Capture the cell that displays the provided text and extract its (x, y) central coordinate. 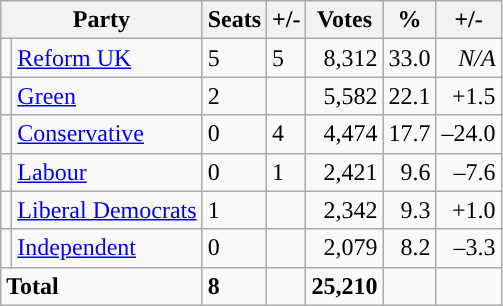
4,474 (344, 134)
9.3 (410, 210)
8.2 (410, 248)
8 (234, 286)
+1.0 (468, 210)
Green (107, 96)
+1.5 (468, 96)
22.1 (410, 96)
–24.0 (468, 134)
Seats (234, 20)
–7.6 (468, 172)
2,342 (344, 210)
2 (234, 96)
Conservative (107, 134)
25,210 (344, 286)
9.6 (410, 172)
2,421 (344, 172)
33.0 (410, 58)
17.7 (410, 134)
4 (286, 134)
Liberal Democrats (107, 210)
Labour (107, 172)
8,312 (344, 58)
Party (102, 20)
% (410, 20)
Votes (344, 20)
Reform UK (107, 58)
2,079 (344, 248)
–3.3 (468, 248)
Total (102, 286)
N/A (468, 58)
Independent (107, 248)
5,582 (344, 96)
